Return the (x, y) coordinate for the center point of the cell that contains the specified text.  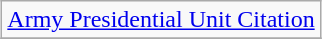
Army Presidential Unit Citation (161, 20)
